Pinpoint the cell where the given text exists, returning its [x, y] midpoint coordinate. 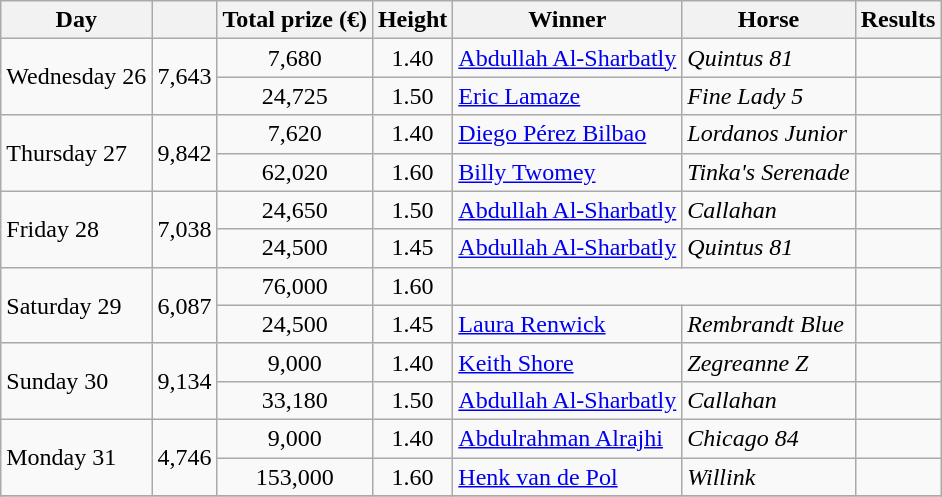
Lordanos Junior [768, 134]
Saturday 29 [76, 305]
Chicago 84 [768, 438]
Fine Lady 5 [768, 96]
33,180 [294, 400]
Billy Twomey [568, 172]
62,020 [294, 172]
9,134 [184, 381]
Eric Lamaze [568, 96]
Rembrandt Blue [768, 324]
Total prize (€) [294, 20]
7,680 [294, 58]
Keith Shore [568, 362]
Day [76, 20]
76,000 [294, 286]
24,725 [294, 96]
Willink [768, 477]
6,087 [184, 305]
Laura Renwick [568, 324]
Abdulrahman Alrajhi [568, 438]
Thursday 27 [76, 153]
Monday 31 [76, 457]
7,643 [184, 77]
7,038 [184, 229]
24,650 [294, 210]
Results [898, 20]
153,000 [294, 477]
Horse [768, 20]
Zegreanne Z [768, 362]
Henk van de Pol [568, 477]
9,842 [184, 153]
Winner [568, 20]
Diego Pérez Bilbao [568, 134]
Height [412, 20]
Friday 28 [76, 229]
4,746 [184, 457]
Wednesday 26 [76, 77]
Tinka's Serenade [768, 172]
Sunday 30 [76, 381]
7,620 [294, 134]
